From the cell containing the given text, extract its center point as [X, Y] coordinate. 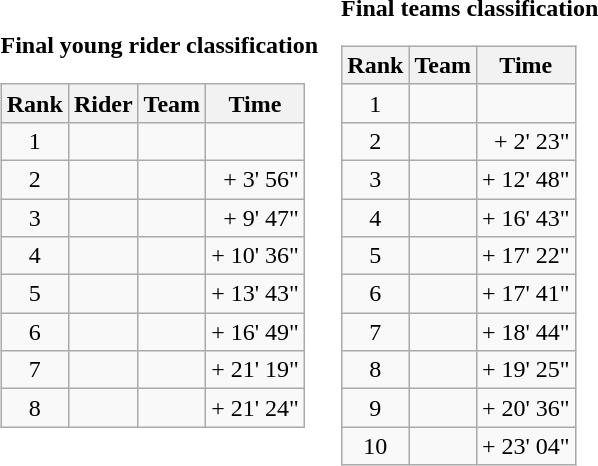
9 [376, 408]
+ 13' 43" [256, 294]
+ 21' 19" [256, 370]
+ 18' 44" [526, 332]
+ 2' 23" [526, 141]
10 [376, 446]
+ 16' 43" [526, 217]
+ 3' 56" [256, 179]
+ 16' 49" [256, 332]
+ 23' 04" [526, 446]
+ 19' 25" [526, 370]
+ 10' 36" [256, 256]
+ 20' 36" [526, 408]
+ 17' 22" [526, 256]
+ 9' 47" [256, 217]
+ 12' 48" [526, 179]
+ 17' 41" [526, 294]
Rider [103, 103]
+ 21' 24" [256, 408]
